Detect which cell encompasses the target text, then output its [X, Y] center coordinate. 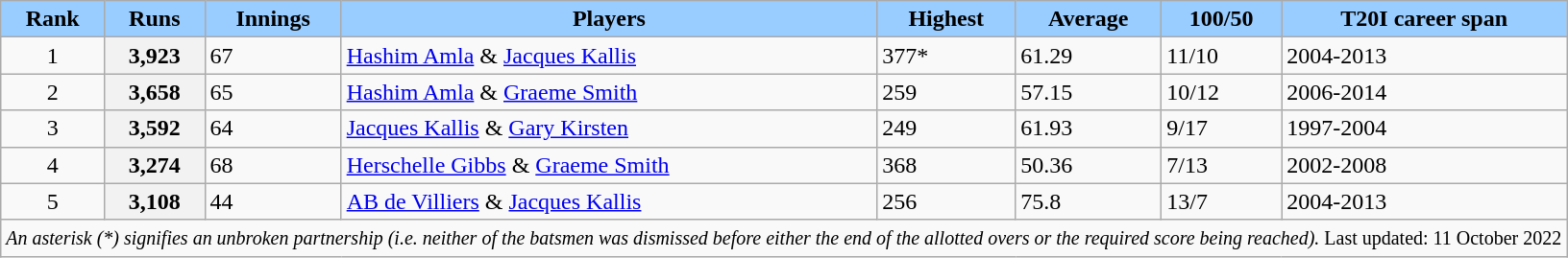
Runs [156, 19]
5 [53, 201]
1997-2004 [1424, 129]
3 [53, 129]
44 [273, 201]
57.15 [1089, 92]
67 [273, 56]
Highest [946, 19]
2006-2014 [1424, 92]
3,108 [156, 201]
T20I career span [1424, 19]
100/50 [1222, 19]
3,274 [156, 165]
3,658 [156, 92]
Jacques Kallis & Gary Kirsten [609, 129]
10/12 [1222, 92]
368 [946, 165]
Hashim Amla & Jacques Kallis [609, 56]
377* [946, 56]
68 [273, 165]
50.36 [1089, 165]
Herschelle Gibbs & Graeme Smith [609, 165]
2 [53, 92]
2002-2008 [1424, 165]
Rank [53, 19]
61.29 [1089, 56]
Hashim Amla & Graeme Smith [609, 92]
13/7 [1222, 201]
Innings [273, 19]
1 [53, 56]
64 [273, 129]
65 [273, 92]
11/10 [1222, 56]
75.8 [1089, 201]
Average [1089, 19]
61.93 [1089, 129]
9/17 [1222, 129]
AB de Villiers & Jacques Kallis [609, 201]
256 [946, 201]
4 [53, 165]
7/13 [1222, 165]
3,592 [156, 129]
249 [946, 129]
3,923 [156, 56]
259 [946, 92]
Players [609, 19]
